Determine the (X, Y) coordinate at the center of the cell enclosing the given text.  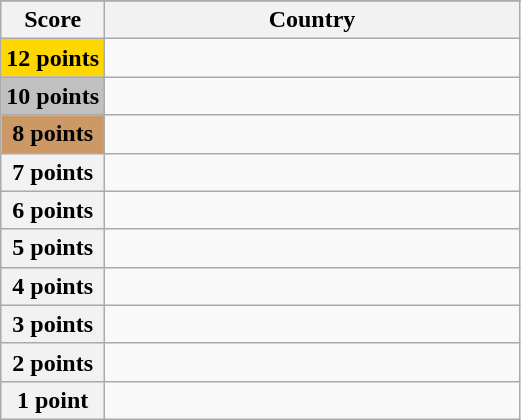
5 points (53, 248)
1 point (53, 400)
2 points (53, 362)
4 points (53, 286)
10 points (53, 96)
8 points (53, 134)
12 points (53, 58)
7 points (53, 172)
6 points (53, 210)
3 points (53, 324)
Country (312, 20)
Score (53, 20)
